Find where the given text appears and provide that cell's center as [X, Y] coordinate. 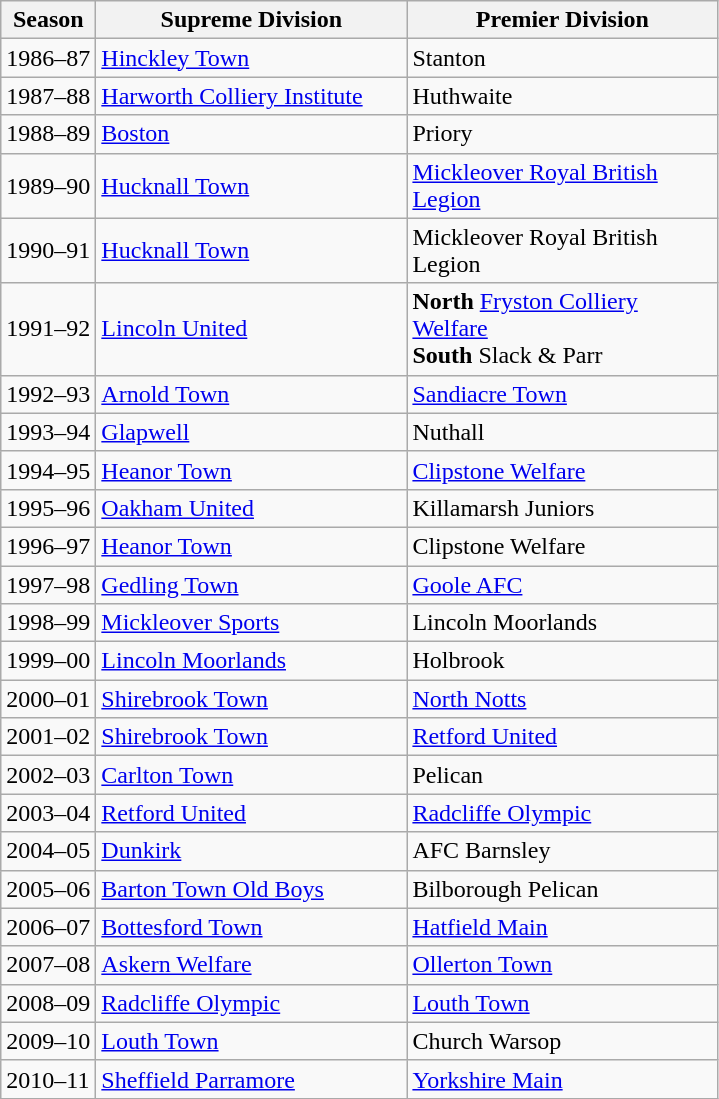
Mickleover Sports [252, 623]
Supreme Division [252, 20]
1989–90 [48, 186]
2003–04 [48, 813]
Hinckley Town [252, 58]
Yorkshire Main [562, 1079]
2006–07 [48, 927]
Goole AFC [562, 585]
Ollerton Town [562, 965]
2009–10 [48, 1041]
Harworth Colliery Institute [252, 96]
1990–91 [48, 250]
1991–92 [48, 329]
Carlton Town [252, 775]
Bottesford Town [252, 927]
2005–06 [48, 889]
1988–89 [48, 134]
Barton Town Old Boys [252, 889]
Sheffield Parramore [252, 1079]
Nuthall [562, 432]
2004–05 [48, 851]
North Notts [562, 699]
Bilborough Pelican [562, 889]
1996–97 [48, 546]
1997–98 [48, 585]
1994–95 [48, 470]
1995–96 [48, 508]
1993–94 [48, 432]
1998–99 [48, 623]
Arnold Town [252, 394]
1999–00 [48, 661]
Sandiacre Town [562, 394]
Season [48, 20]
Glapwell [252, 432]
North Fryston Colliery WelfareSouth Slack & Parr [562, 329]
Church Warsop [562, 1041]
1986–87 [48, 58]
AFC Barnsley [562, 851]
1992–93 [48, 394]
Dunkirk [252, 851]
Huthwaite [562, 96]
Hatfield Main [562, 927]
2002–03 [48, 775]
Lincoln United [252, 329]
Premier Division [562, 20]
2007–08 [48, 965]
Priory [562, 134]
Gedling Town [252, 585]
2000–01 [48, 699]
Holbrook [562, 661]
2008–09 [48, 1003]
2010–11 [48, 1079]
2001–02 [48, 737]
Oakham United [252, 508]
Boston [252, 134]
Pelican [562, 775]
Killamarsh Juniors [562, 508]
Stanton [562, 58]
Askern Welfare [252, 965]
1987–88 [48, 96]
